Detect which cell encompasses the target text, then output its [X, Y] center coordinate. 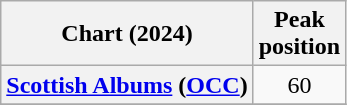
Scottish Albums (OCC) [127, 85]
Chart (2024) [127, 34]
Peakposition [299, 34]
60 [299, 85]
